Determine the [X, Y] coordinate at the center of the cell enclosing the given text.  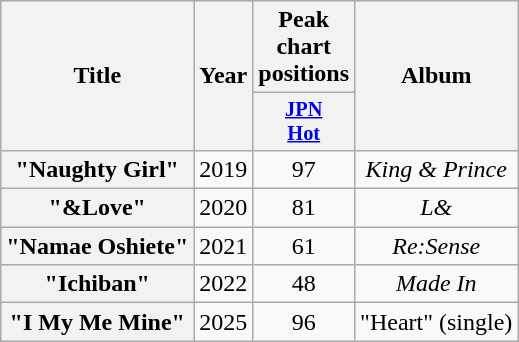
96 [304, 322]
2021 [224, 246]
Album [436, 76]
King & Prince [436, 169]
2025 [224, 322]
2020 [224, 208]
"I My Me Mine" [98, 322]
81 [304, 208]
2022 [224, 284]
48 [304, 284]
61 [304, 246]
"Naughty Girl" [98, 169]
JPNHot [304, 122]
97 [304, 169]
Peak chart positions [304, 47]
Re:Sense [436, 246]
L& [436, 208]
Title [98, 76]
Made In [436, 284]
"Heart" (single) [436, 322]
"Ichiban" [98, 284]
"&Love" [98, 208]
"Namae Oshiete" [98, 246]
Year [224, 76]
2019 [224, 169]
